Provide the [x, y] coordinate of the cell's center where the given text is located.  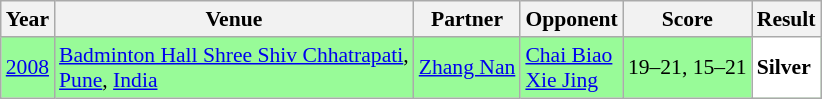
Silver [786, 68]
Result [786, 19]
Venue [234, 19]
2008 [28, 68]
Zhang Nan [468, 68]
Chai Biao Xie Jing [572, 68]
Year [28, 19]
Badminton Hall Shree Shiv Chhatrapati,Pune, India [234, 68]
19–21, 15–21 [688, 68]
Opponent [572, 19]
Partner [468, 19]
Score [688, 19]
